Search for the cell housing the specified text and yield its (x, y) center coordinate. 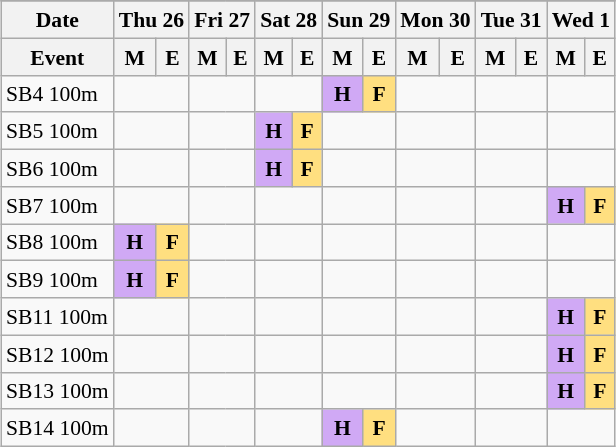
Wed 1 (581, 20)
Mon 30 (435, 20)
SB6 100m (58, 168)
Date (58, 20)
SB14 100m (58, 428)
Fri 27 (222, 20)
SB11 100m (58, 316)
Sun 29 (358, 20)
Event (58, 56)
SB5 100m (58, 130)
SB12 100m (58, 354)
Sat 28 (288, 20)
SB13 100m (58, 390)
Thu 26 (152, 20)
SB4 100m (58, 94)
SB9 100m (58, 280)
SB8 100m (58, 242)
SB7 100m (58, 204)
Tue 31 (512, 20)
